Return the (x, y) coordinate for the center point of the cell that contains the specified text.  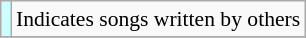
Indicates songs written by others (158, 19)
